Determine the [x, y] coordinate at the center of the cell enclosing the given text.  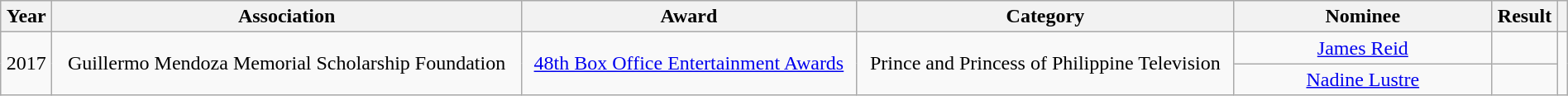
Year [26, 17]
Nominee [1363, 17]
Award [688, 17]
48th Box Office Entertainment Awards [688, 64]
James Reid [1363, 48]
Association [287, 17]
Nadine Lustre [1363, 79]
Category [1045, 17]
Result [1524, 17]
2017 [26, 64]
Guillermo Mendoza Memorial Scholarship Foundation [287, 64]
Prince and Princess of Philippine Television [1045, 64]
